Determine the (X, Y) coordinate at the center of the cell enclosing the given text.  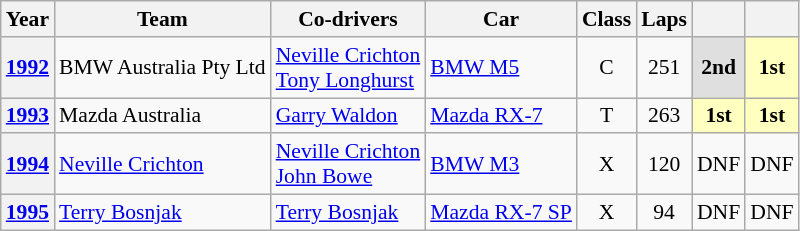
Year (28, 19)
1994 (28, 164)
1993 (28, 116)
BMW M3 (501, 164)
1995 (28, 213)
Mazda RX-7 SP (501, 213)
1992 (28, 68)
2nd (718, 68)
Neville Crichton Tony Longhurst (348, 68)
Car (501, 19)
Neville Crichton John Bowe (348, 164)
Mazda RX-7 (501, 116)
Team (162, 19)
Laps (664, 19)
T (606, 116)
C (606, 68)
Neville Crichton (162, 164)
94 (664, 213)
Garry Waldon (348, 116)
Mazda Australia (162, 116)
251 (664, 68)
BMW M5 (501, 68)
BMW Australia Pty Ltd (162, 68)
Co-drivers (348, 19)
Class (606, 19)
263 (664, 116)
120 (664, 164)
